Determine the [x, y] coordinate at the center of the cell enclosing the given text.  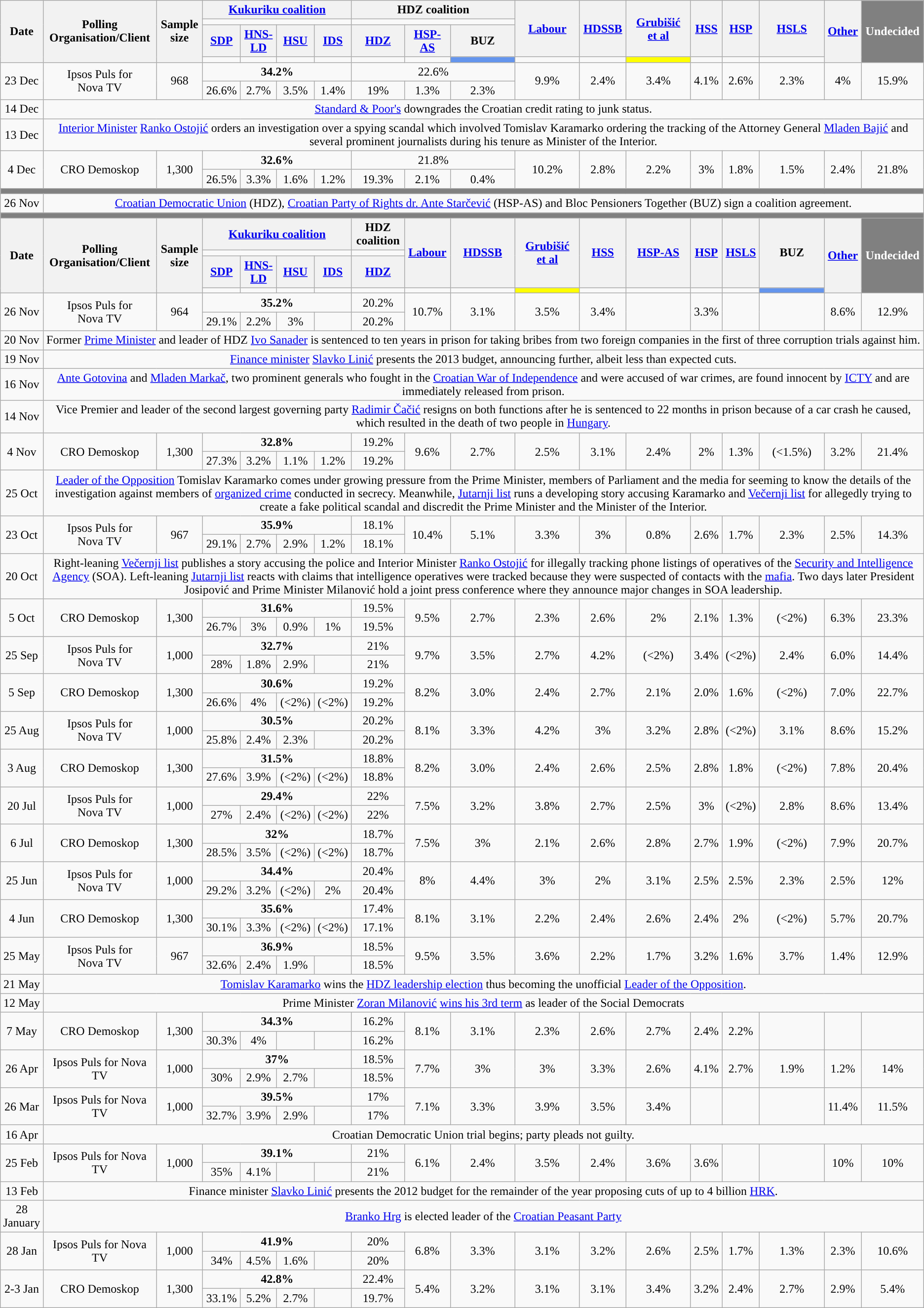
0.8% [658, 534]
23 Oct [22, 534]
0.4% [483, 179]
16 Apr [22, 1134]
17.1% [378, 928]
10.7% [427, 312]
7.8% [843, 768]
21.4% [892, 451]
30% [222, 1078]
28 Jan [22, 1251]
33.1% [222, 1298]
19.3% [378, 179]
28.5% [222, 852]
6.0% [843, 655]
13 Feb [22, 1190]
34.2% [277, 72]
27.6% [222, 777]
35.9% [277, 525]
17.4% [378, 909]
1% [333, 627]
30.3% [222, 1040]
26.7% [222, 627]
7 May [22, 1031]
3.8% [547, 805]
7.7% [427, 1069]
20 Oct [22, 576]
36.9% [277, 947]
Tomislav Karamarko wins the HDZ leadership election thus becoming the unofficial Leader of the Opposition. [483, 984]
8% [427, 880]
34.3% [277, 1022]
0.9% [296, 627]
4 Jun [22, 918]
2-3 Jan [22, 1289]
6 Jul [22, 843]
7.1% [427, 1106]
4 Dec [22, 169]
9.9% [547, 81]
1.1% [296, 461]
5.2% [259, 1298]
9.6% [427, 451]
Finance minister Slavko Linić presents the 2013 budget, announcing further, albeit less than expected cuts. [483, 359]
Branko Hrg is elected leader of the Croatian Peasant Party [483, 1217]
Finance minister Slavko Linić presents the 2012 budget for the remainder of the year proposing cuts of up to 4 billion HRK. [483, 1190]
9.7% [427, 655]
30.5% [277, 721]
5 Sep [22, 693]
21 May [22, 984]
19.7% [378, 1298]
20 Nov [22, 340]
32% [277, 833]
5.1% [483, 534]
28 January [22, 1217]
35% [222, 1172]
29.2% [222, 890]
26 Apr [22, 1069]
34.4% [277, 871]
35.2% [277, 303]
12 May [22, 1003]
39.1% [277, 1153]
23.3% [892, 618]
10.6% [892, 1251]
3 Aug [22, 768]
30.1% [222, 928]
25 Jun [22, 880]
14 Dec [22, 109]
3.7% [792, 956]
37% [277, 1059]
5.7% [843, 918]
25 Sep [22, 655]
4.5% [259, 1261]
22.4% [378, 1279]
19% [378, 90]
11.5% [892, 1106]
14 Nov [22, 417]
Croatian Democratic Union (HDZ), Croatian Party of Rights dr. Ante Starčević (HSP-AS) and Bloc Pensioners Together (BUZ) sign a coalition agreement. [483, 203]
16 Nov [22, 384]
15.9% [892, 81]
26 Mar [22, 1106]
15.2% [892, 730]
2.0% [706, 693]
32.8% [277, 442]
14.4% [892, 655]
22.7% [892, 693]
964 [180, 312]
4 Nov [22, 451]
31.5% [277, 758]
Standard & Poor's downgrades the Croatian credit rating to junk status. [483, 109]
22.6% [433, 72]
34% [222, 1261]
20 Jul [22, 805]
14% [892, 1069]
5 Oct [22, 618]
25 Oct [22, 493]
968 [180, 81]
23 Dec [22, 81]
6.8% [427, 1251]
27.3% [222, 461]
6.1% [427, 1162]
30.6% [277, 683]
25 Feb [22, 1162]
10.2% [547, 169]
27% [222, 815]
6.3% [843, 618]
(<1.5%) [792, 451]
28% [222, 665]
41.9% [277, 1242]
13 Dec [22, 134]
7.9% [843, 843]
39.5% [277, 1097]
42.8% [277, 1279]
7.0% [843, 693]
29.4% [277, 796]
25 May [22, 956]
25 Aug [22, 730]
11.4% [843, 1106]
19 Nov [22, 359]
Croatian Democratic Union trial begins; party pleads not guilty. [483, 1134]
12% [892, 880]
31.6% [277, 608]
26.5% [222, 179]
10.4% [427, 534]
25.8% [222, 740]
4.4% [483, 880]
13.4% [892, 805]
Prime Minister Zoran Milanović wins his 3rd term as leader of the Social Democrats [483, 1003]
35.6% [277, 909]
1.5% [792, 169]
14.3% [892, 534]
